Pinpoint the cell where the given text exists, returning its [X, Y] midpoint coordinate. 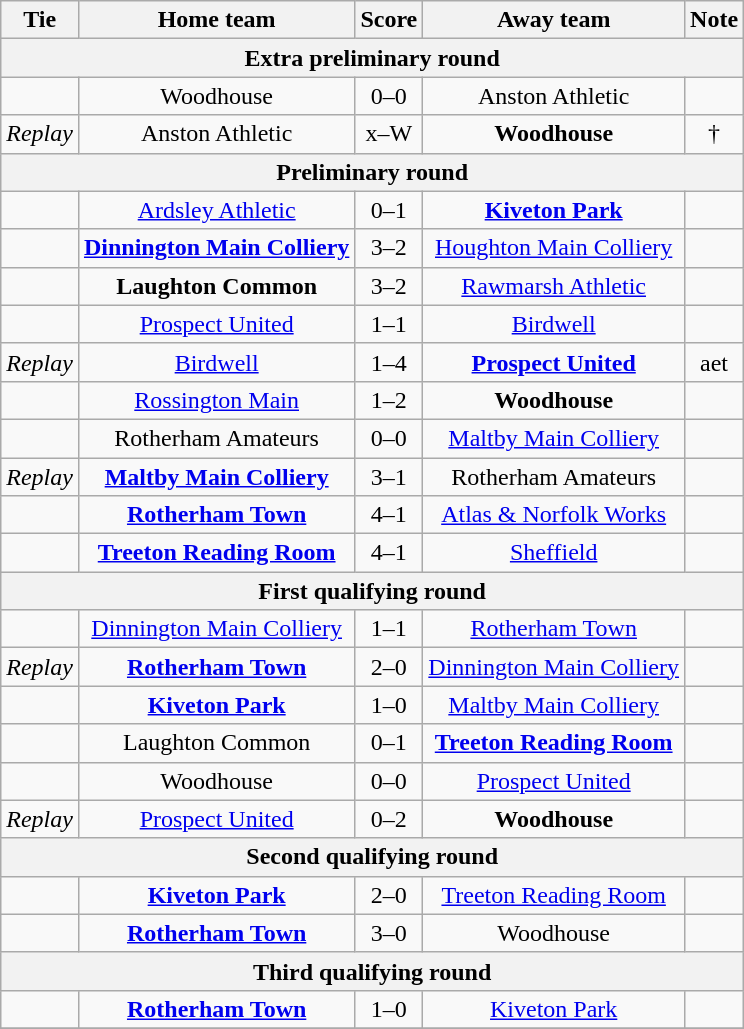
Tie [40, 20]
1–2 [389, 400]
Rawmarsh Athletic [554, 286]
Houghton Main Colliery [554, 248]
3–1 [389, 477]
Ardsley Athletic [216, 210]
aet [714, 362]
Score [389, 20]
Rossington Main [216, 400]
Atlas & Norfolk Works [554, 515]
0–2 [389, 819]
Extra preliminary round [372, 58]
Preliminary round [372, 172]
3–0 [389, 933]
Second qualifying round [372, 857]
Third qualifying round [372, 971]
Note [714, 20]
First qualifying round [372, 591]
Home team [216, 20]
1–4 [389, 362]
x–W [389, 134]
Sheffield [554, 553]
† [714, 134]
Away team [554, 20]
